Locate the cell with the specified text and output its (X, Y) center coordinate. 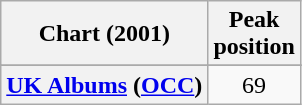
Peakposition (254, 34)
UK Albums (OCC) (104, 85)
Chart (2001) (104, 34)
69 (254, 85)
